Detect which cell encompasses the target text, then output its (x, y) center coordinate. 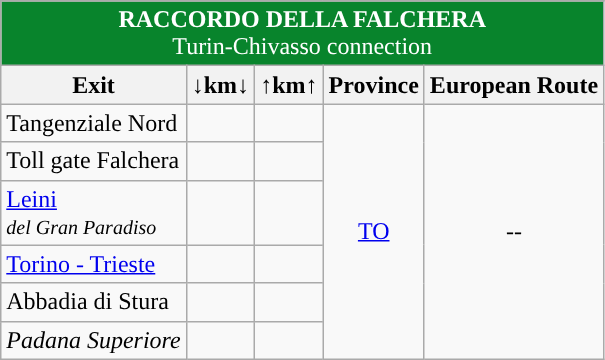
Torino - Trieste (94, 264)
Abbadia di Stura (94, 302)
↓km↓ (220, 85)
RACCORDO DELLA FALCHERATurin-Chivasso connection (302, 34)
-- (514, 232)
Exit (94, 85)
Province (374, 85)
European Route (514, 85)
Tangenziale Nord (94, 123)
Toll gate Falchera (94, 161)
Leini del Gran Paradiso (94, 212)
↑km↑ (289, 85)
TO (374, 232)
Padana Superiore (94, 340)
